Return (X, Y) of the center of cell containing provided text 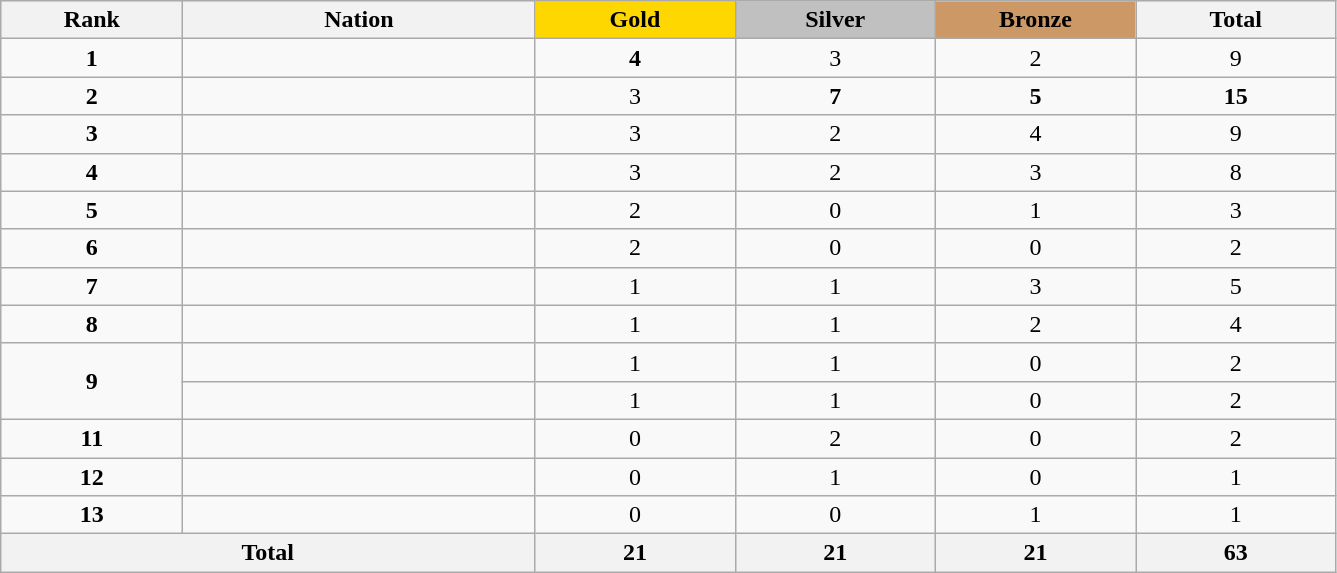
Silver (835, 20)
11 (92, 438)
63 (1236, 553)
Gold (635, 20)
Rank (92, 20)
Nation (359, 20)
12 (92, 477)
6 (92, 248)
15 (1236, 96)
13 (92, 515)
Bronze (1035, 20)
